Scan for the cell matching the given text and deliver its (X, Y) coordinate at center. 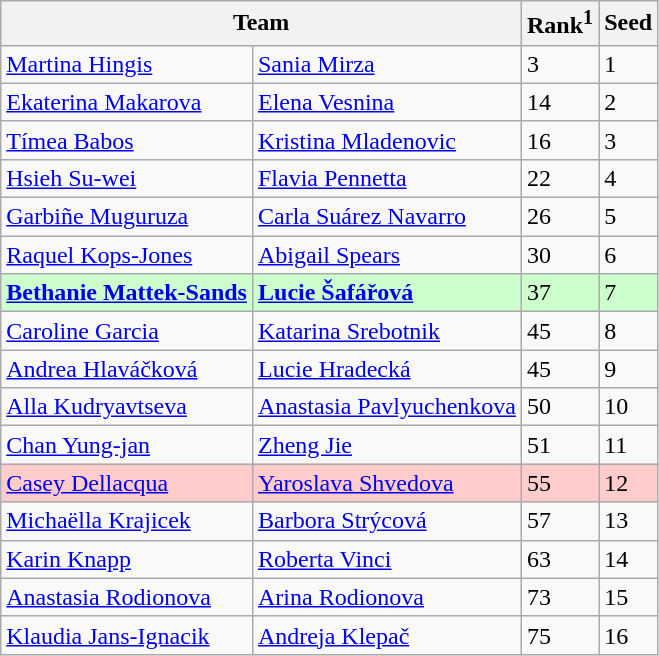
63 (560, 559)
22 (560, 178)
Anastasia Rodionova (127, 597)
Zheng Jie (386, 445)
8 (628, 331)
Kristina Mladenovic (386, 140)
Klaudia Jans-Ignacik (127, 635)
26 (560, 217)
Roberta Vinci (386, 559)
Andreja Klepač (386, 635)
Katarina Srebotnik (386, 331)
73 (560, 597)
11 (628, 445)
Elena Vesnina (386, 102)
55 (560, 483)
50 (560, 407)
Alla Kudryavtseva (127, 407)
Rank1 (560, 24)
Hsieh Su-wei (127, 178)
Martina Hingis (127, 64)
13 (628, 521)
5 (628, 217)
Anastasia Pavlyuchenkova (386, 407)
Yaroslava Shvedova (386, 483)
Bethanie Mattek-Sands (127, 293)
Barbora Strýcová (386, 521)
15 (628, 597)
10 (628, 407)
37 (560, 293)
Abigail Spears (386, 255)
Raquel Kops-Jones (127, 255)
51 (560, 445)
Karin Knapp (127, 559)
57 (560, 521)
1 (628, 64)
12 (628, 483)
Chan Yung-jan (127, 445)
Flavia Pennetta (386, 178)
Seed (628, 24)
Arina Rodionova (386, 597)
75 (560, 635)
Garbiñe Muguruza (127, 217)
Michaëlla Krajicek (127, 521)
Ekaterina Makarova (127, 102)
Lucie Hradecká (386, 369)
30 (560, 255)
6 (628, 255)
7 (628, 293)
Casey Dellacqua (127, 483)
Team (262, 24)
Tímea Babos (127, 140)
4 (628, 178)
Sania Mirza (386, 64)
Lucie Šafářová (386, 293)
Carla Suárez Navarro (386, 217)
Andrea Hlaváčková (127, 369)
9 (628, 369)
2 (628, 102)
Caroline Garcia (127, 331)
